Identify which cell holds the provided text, then report its (X, Y) central coordinate. 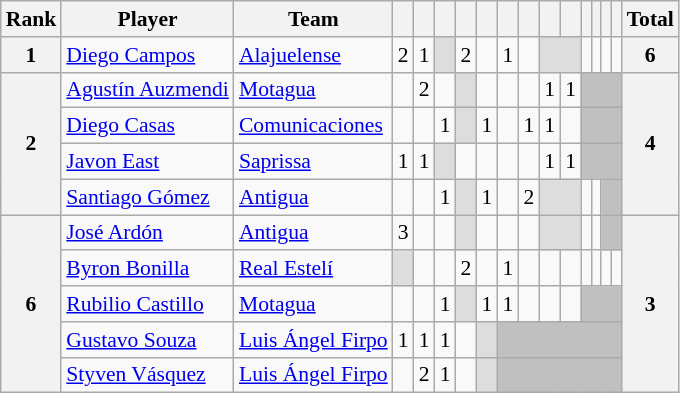
Alajuelense (314, 55)
Javon East (148, 162)
Byron Bonilla (148, 269)
Team (314, 19)
Total (650, 19)
Player (148, 19)
Gustavo Souza (148, 340)
Styven Vásquez (148, 375)
Rank (32, 19)
Rubilio Castillo (148, 304)
Comunicaciones (314, 126)
José Ardón (148, 233)
Real Estelí (314, 269)
4 (650, 143)
Saprissa (314, 162)
Diego Casas (148, 126)
Diego Campos (148, 55)
Santiago Gómez (148, 197)
Agustín Auzmendi (148, 90)
